Find where the given text appears and provide that cell's center as [X, Y] coordinate. 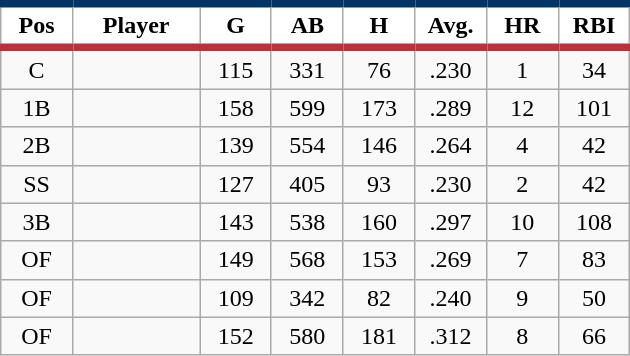
G [236, 26]
4 [522, 146]
149 [236, 260]
331 [307, 68]
8 [522, 336]
76 [379, 68]
SS [37, 184]
.240 [451, 298]
108 [594, 222]
.269 [451, 260]
2B [37, 146]
405 [307, 184]
83 [594, 260]
538 [307, 222]
.264 [451, 146]
139 [236, 146]
H [379, 26]
RBI [594, 26]
.289 [451, 108]
50 [594, 298]
2 [522, 184]
.312 [451, 336]
Pos [37, 26]
115 [236, 68]
152 [236, 336]
34 [594, 68]
7 [522, 260]
3B [37, 222]
82 [379, 298]
181 [379, 336]
93 [379, 184]
AB [307, 26]
580 [307, 336]
C [37, 68]
Player [136, 26]
342 [307, 298]
.297 [451, 222]
101 [594, 108]
160 [379, 222]
109 [236, 298]
66 [594, 336]
146 [379, 146]
568 [307, 260]
554 [307, 146]
1B [37, 108]
158 [236, 108]
10 [522, 222]
153 [379, 260]
12 [522, 108]
143 [236, 222]
Avg. [451, 26]
1 [522, 68]
599 [307, 108]
HR [522, 26]
9 [522, 298]
173 [379, 108]
127 [236, 184]
